Extract the (x, y) coordinate from the center of the cell holding the provided text.  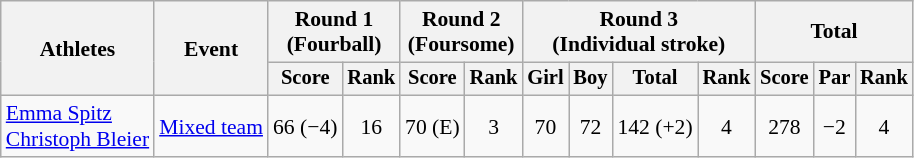
278 (784, 126)
Mixed team (211, 126)
Round 1(Fourball) (334, 32)
Round 3(Individual stroke) (638, 32)
70 (E) (432, 126)
66 (−4) (305, 126)
70 (545, 126)
72 (590, 126)
3 (494, 126)
Girl (545, 79)
Par (835, 79)
Boy (590, 79)
16 (371, 126)
Emma SpitzChristoph Bleier (78, 126)
Event (211, 48)
142 (+2) (654, 126)
Athletes (78, 48)
−2 (835, 126)
Round 2(Foursome) (461, 32)
